For the text-containing cell, return its midpoint in [x, y] coordinate format. 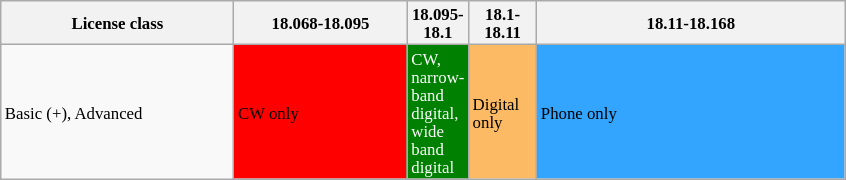
License class [118, 23]
CW, narrow-band digital, wide band digital [438, 112]
Phone only [691, 112]
18.1-18.11 [502, 23]
18.11-18.168 [691, 23]
Digital only [502, 112]
18.068-18.095 [320, 23]
CW only [320, 112]
Basic (+), Advanced [118, 112]
18.095-18.1 [438, 23]
